From the cell containing the given text, extract its center point as (X, Y) coordinate. 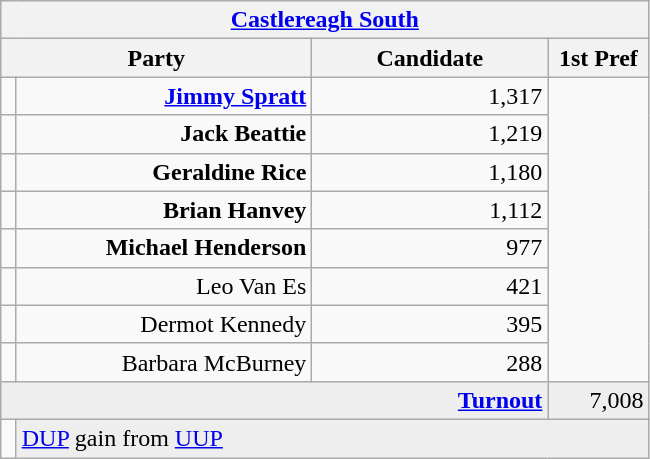
1,112 (430, 210)
DUP gain from UUP (332, 438)
1,219 (430, 134)
1,317 (430, 96)
395 (430, 324)
Turnout (274, 400)
1,180 (430, 172)
Leo Van Es (164, 286)
Party (156, 58)
Jimmy Spratt (164, 96)
Geraldine Rice (164, 172)
1st Pref (598, 58)
Michael Henderson (164, 248)
Candidate (430, 58)
7,008 (598, 400)
288 (430, 362)
Barbara McBurney (164, 362)
Jack Beattie (164, 134)
421 (430, 286)
Castlereagh South (325, 20)
Dermot Kennedy (164, 324)
977 (430, 248)
Brian Hanvey (164, 210)
